Provide the (x, y) coordinate of the cell's center where the given text is located.  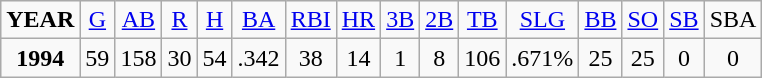
54 (214, 58)
H (214, 20)
G (98, 20)
BB (600, 20)
1 (400, 58)
2B (440, 20)
.671% (542, 58)
3B (400, 20)
1994 (40, 58)
106 (482, 58)
AB (138, 20)
.342 (258, 58)
30 (180, 58)
14 (358, 58)
38 (310, 58)
SO (643, 20)
SBA (733, 20)
YEAR (40, 20)
TB (482, 20)
RBI (310, 20)
158 (138, 58)
8 (440, 58)
SLG (542, 20)
R (180, 20)
HR (358, 20)
59 (98, 58)
SB (684, 20)
BA (258, 20)
